Scan for the cell matching the given text and deliver its [X, Y] coordinate at center. 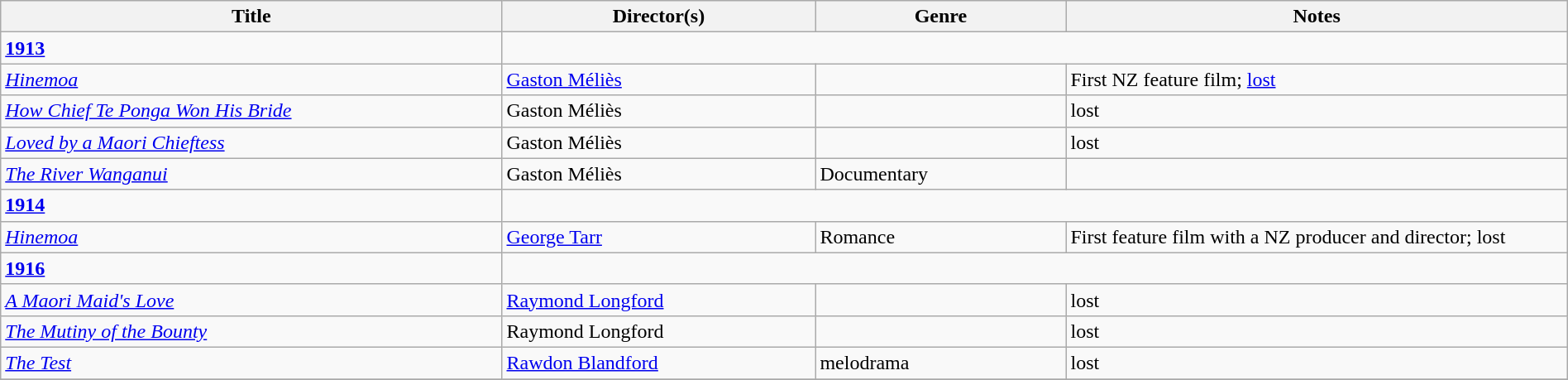
Loved by a Maori Chieftess [251, 142]
First NZ feature film; lost [1317, 79]
A Maori Maid's Love [251, 300]
The River Wanganui [251, 174]
The Test [251, 363]
First feature film with a NZ producer and director; lost [1317, 237]
Director(s) [658, 17]
melodrama [941, 363]
Rawdon Blandford [658, 363]
1916 [251, 268]
The Mutiny of the Bounty [251, 331]
How Chief Te Ponga Won His Bride [251, 111]
George Tarr [658, 237]
Notes [1317, 17]
1914 [251, 205]
1913 [251, 48]
Title [251, 17]
Romance [941, 237]
Documentary [941, 174]
Genre [941, 17]
